Identify which cell holds the provided text, then report its (X, Y) central coordinate. 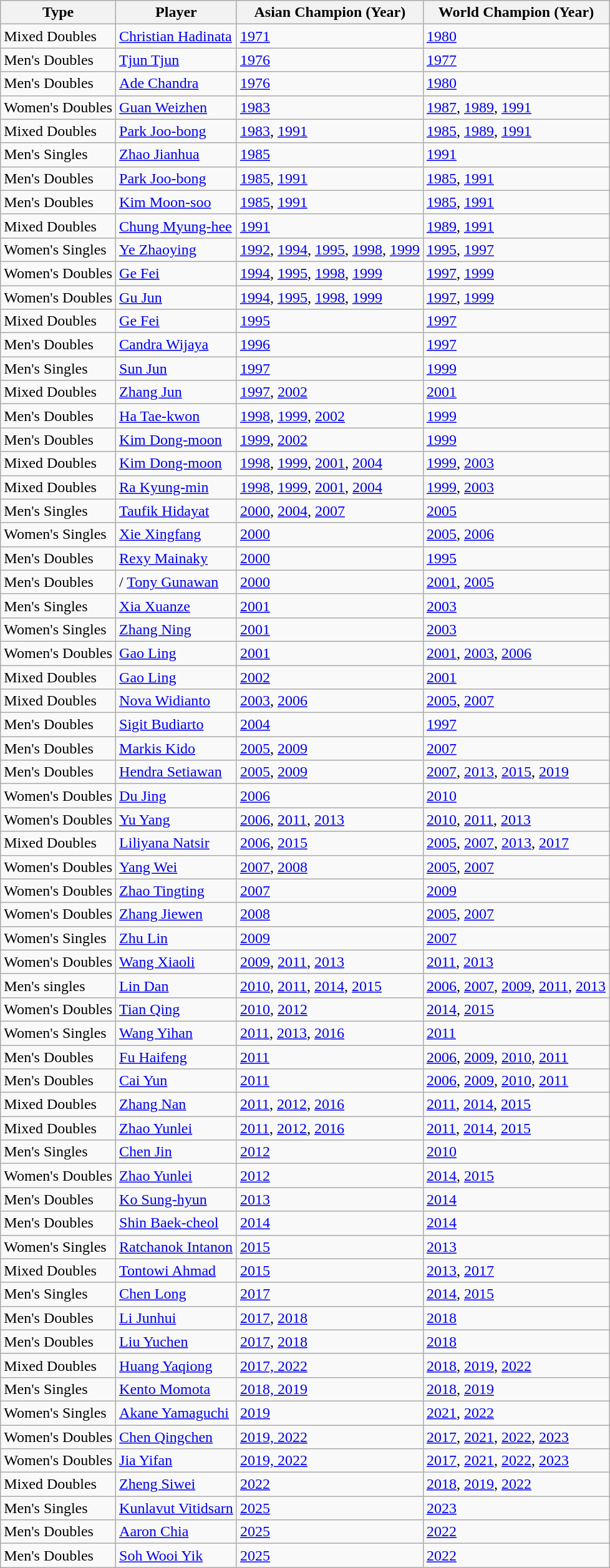
Wang Yihan (177, 1033)
2023 (516, 1508)
Ra Kyung-min (177, 487)
Yang Wei (177, 867)
Sigit Budiarto (177, 725)
Kim Moon-soo (177, 202)
Soh Wooi Yik (177, 1556)
Christian Hadinata (177, 36)
Zhang Jun (177, 392)
Chen Long (177, 1294)
2011, 2013, 2016 (329, 1033)
Chen Qingchen (177, 1436)
1983 (329, 107)
1985 (329, 155)
2017 (329, 1294)
Huang Yaqiong (177, 1365)
1985, 1989, 1991 (516, 131)
Zhang Nan (177, 1105)
Kunlavut Vitidsarn (177, 1508)
Guan Weizhen (177, 107)
Zhang Ning (177, 629)
2005, 2006 (516, 535)
1989, 1991 (516, 226)
Tian Qing (177, 1009)
Type (59, 12)
2019 (329, 1413)
Cai Yun (177, 1081)
Jia Yifan (177, 1461)
2021, 2022 (516, 1413)
2013, 2017 (516, 1270)
Shin Baek-cheol (177, 1223)
Fu Haifeng (177, 1057)
Taufik Hidayat (177, 511)
Ye Zhaoying (177, 249)
2009, 2011, 2013 (329, 962)
Nova Widianto (177, 701)
Zhao Tingting (177, 891)
Tontowi Ahmad (177, 1270)
2001, 2003, 2006 (516, 653)
1971 (329, 36)
Sun Jun (177, 369)
Zhao Jianhua (177, 155)
2011, 2013 (516, 962)
1983, 1991 (329, 131)
1998, 1999, 2002 (329, 416)
Lin Dan (177, 985)
2010, 2011, 2013 (516, 820)
2007, 2008 (329, 867)
Tjun Tjun (177, 60)
World Champion (Year) (516, 12)
Liu Yuchen (177, 1342)
2008 (329, 914)
Aaron Chia (177, 1532)
Xia Xuanze (177, 606)
Ha Tae-kwon (177, 416)
2002 (329, 677)
2004 (329, 725)
1999, 2002 (329, 440)
1996 (329, 345)
Wang Xiaoli (177, 962)
Du Jing (177, 796)
2006, 2015 (329, 843)
2006, 2007, 2009, 2011, 2013 (516, 985)
Chung Myung-hee (177, 226)
Player (177, 12)
2001, 2005 (516, 582)
Yu Yang (177, 820)
1997, 2002 (329, 392)
2017, 2022 (329, 1365)
Gu Jun (177, 298)
2000, 2004, 2007 (329, 511)
Hendra Setiawan (177, 772)
Zhang Jiewen (177, 914)
2007, 2013, 2015, 2019 (516, 772)
Ko Sung-hyun (177, 1199)
2006 (329, 796)
1992, 1994, 1995, 1998, 1999 (329, 249)
Ade Chandra (177, 84)
Markis Kido (177, 748)
2005, 2007, 2013, 2017 (516, 843)
Rexy Mainaky (177, 558)
2010, 2012 (329, 1009)
Zheng Siwei (177, 1484)
Chen Jin (177, 1152)
1987, 1989, 1991 (516, 107)
Xie Xingfang (177, 535)
2010, 2011, 2014, 2015 (329, 985)
Kento Momota (177, 1389)
Akane Yamaguchi (177, 1413)
2006, 2011, 2013 (329, 820)
1977 (516, 60)
Candra Wijaya (177, 345)
Liliyana Natsir (177, 843)
2005 (516, 511)
/ Tony Gunawan (177, 582)
Ratchanok Intanon (177, 1247)
Asian Champion (Year) (329, 12)
Zhu Lin (177, 938)
Li Junhui (177, 1318)
2003, 2006 (329, 701)
Men's singles (59, 985)
1995, 1997 (516, 249)
